Return [x, y] of the center of cell containing provided text 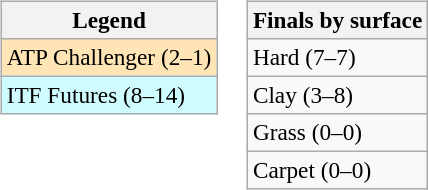
Hard (7–7) [337, 57]
ITF Futures (8–14) [108, 95]
ATP Challenger (2–1) [108, 57]
Finals by surface [337, 20]
Carpet (0–0) [337, 171]
Legend [108, 20]
Grass (0–0) [337, 133]
Clay (3–8) [337, 95]
